Capture the cell that displays the provided text and extract its (X, Y) central coordinate. 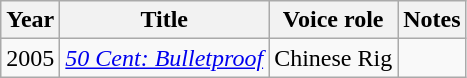
50 Cent: Bulletproof (164, 58)
Chinese Rig (334, 58)
Voice role (334, 20)
Notes (432, 20)
Year (30, 20)
2005 (30, 58)
Title (164, 20)
